Capture the cell that displays the provided text and extract its [X, Y] central coordinate. 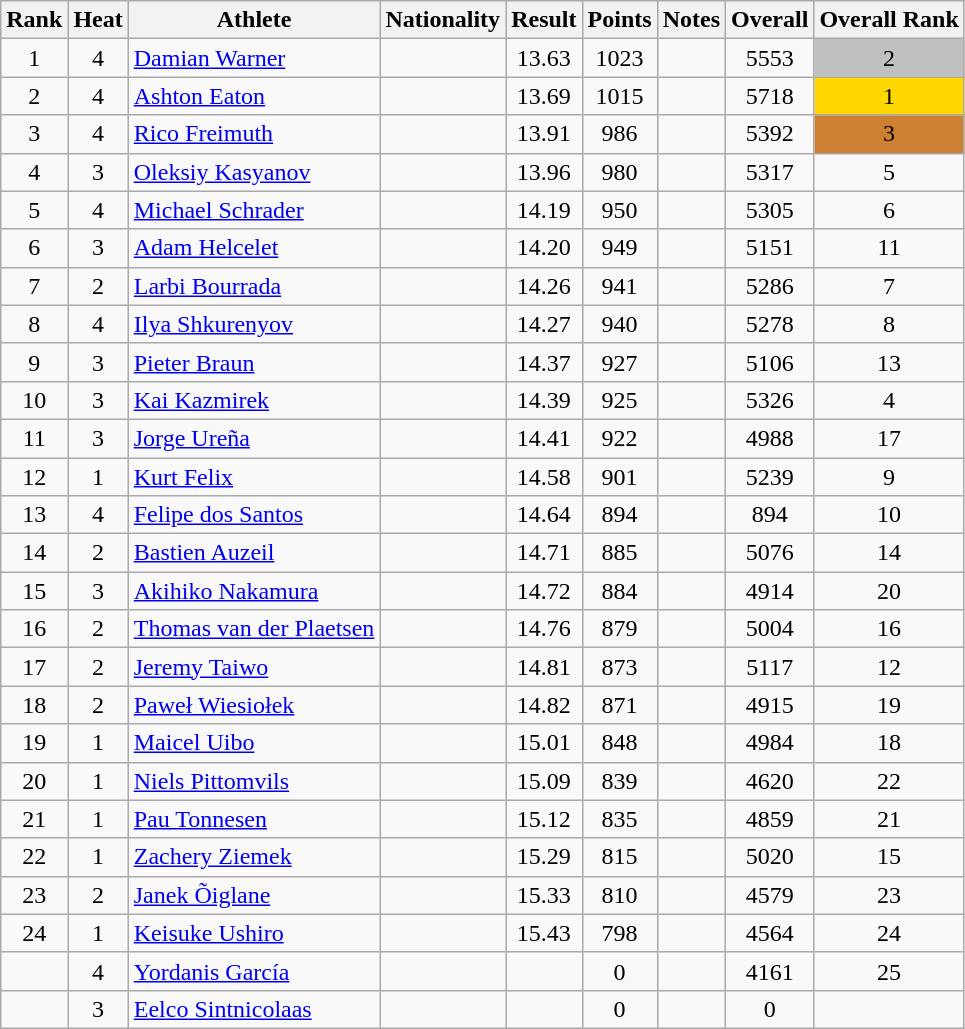
5553 [770, 58]
14.20 [544, 248]
14.82 [544, 705]
15.43 [544, 933]
15.33 [544, 895]
5317 [770, 172]
15.29 [544, 857]
5392 [770, 134]
4915 [770, 705]
Jeremy Taiwo [254, 667]
925 [620, 400]
14.64 [544, 515]
Kurt Felix [254, 477]
941 [620, 286]
Pau Tonnesen [254, 819]
Niels Pittomvils [254, 781]
Overall Rank [889, 20]
Paweł Wiesiołek [254, 705]
Thomas van der Plaetsen [254, 629]
4564 [770, 933]
949 [620, 248]
25 [889, 971]
5305 [770, 210]
14.71 [544, 553]
980 [620, 172]
Michael Schrader [254, 210]
835 [620, 819]
986 [620, 134]
873 [620, 667]
Jorge Ureña [254, 438]
922 [620, 438]
Ashton Eaton [254, 96]
13.91 [544, 134]
14.41 [544, 438]
Overall [770, 20]
Ilya Shkurenyov [254, 324]
14.58 [544, 477]
Oleksiy Kasyanov [254, 172]
4579 [770, 895]
14.37 [544, 362]
815 [620, 857]
871 [620, 705]
13.69 [544, 96]
839 [620, 781]
810 [620, 895]
4914 [770, 591]
1015 [620, 96]
5718 [770, 96]
5106 [770, 362]
13.96 [544, 172]
5004 [770, 629]
4161 [770, 971]
885 [620, 553]
Damian Warner [254, 58]
5076 [770, 553]
14.27 [544, 324]
14.19 [544, 210]
4620 [770, 781]
1023 [620, 58]
Rank [34, 20]
Notes [691, 20]
15.09 [544, 781]
5151 [770, 248]
15.12 [544, 819]
927 [620, 362]
5239 [770, 477]
Eelco Sintnicolaas [254, 1009]
Adam Helcelet [254, 248]
13.63 [544, 58]
Athlete [254, 20]
Bastien Auzeil [254, 553]
4859 [770, 819]
14.76 [544, 629]
848 [620, 743]
Kai Kazmirek [254, 400]
5278 [770, 324]
5326 [770, 400]
5286 [770, 286]
Result [544, 20]
940 [620, 324]
879 [620, 629]
Zachery Ziemek [254, 857]
14.26 [544, 286]
4988 [770, 438]
Felipe dos Santos [254, 515]
4984 [770, 743]
Maicel Uibo [254, 743]
5117 [770, 667]
15.01 [544, 743]
Nationality [443, 20]
Yordanis García [254, 971]
14.39 [544, 400]
Keisuke Ushiro [254, 933]
884 [620, 591]
Pieter Braun [254, 362]
Rico Freimuth [254, 134]
Points [620, 20]
14.72 [544, 591]
Heat [98, 20]
798 [620, 933]
Janek Õiglane [254, 895]
901 [620, 477]
Larbi Bourrada [254, 286]
Akihiko Nakamura [254, 591]
14.81 [544, 667]
950 [620, 210]
5020 [770, 857]
